Locate the cell with the specified text and output its (x, y) center coordinate. 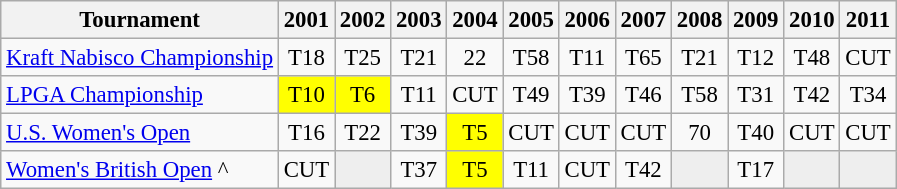
T25 (363, 58)
2008 (699, 20)
2003 (419, 20)
T6 (363, 95)
U.S. Women's Open (140, 133)
T46 (643, 95)
70 (699, 133)
T17 (756, 170)
T37 (419, 170)
T10 (306, 95)
LPGA Championship (140, 95)
T16 (306, 133)
T49 (531, 95)
Women's British Open ^ (140, 170)
2005 (531, 20)
2002 (363, 20)
2001 (306, 20)
2006 (587, 20)
Tournament (140, 20)
22 (475, 58)
T22 (363, 133)
2011 (868, 20)
2004 (475, 20)
Kraft Nabisco Championship (140, 58)
2010 (812, 20)
T65 (643, 58)
T34 (868, 95)
2009 (756, 20)
T48 (812, 58)
T40 (756, 133)
T18 (306, 58)
2007 (643, 20)
T12 (756, 58)
T31 (756, 95)
